Locate the cell with the specified text and output its (x, y) center coordinate. 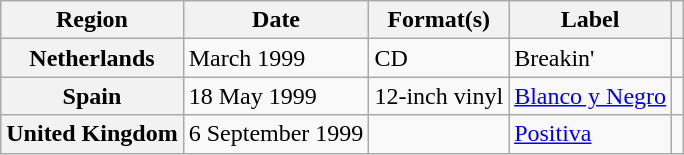
12-inch vinyl (439, 96)
United Kingdom (92, 134)
Netherlands (92, 58)
March 1999 (276, 58)
Date (276, 20)
CD (439, 58)
6 September 1999 (276, 134)
18 May 1999 (276, 96)
Region (92, 20)
Format(s) (439, 20)
Label (590, 20)
Positiva (590, 134)
Spain (92, 96)
Breakin' (590, 58)
Blanco y Negro (590, 96)
